Locate the cell with the specified text and output its [X, Y] center coordinate. 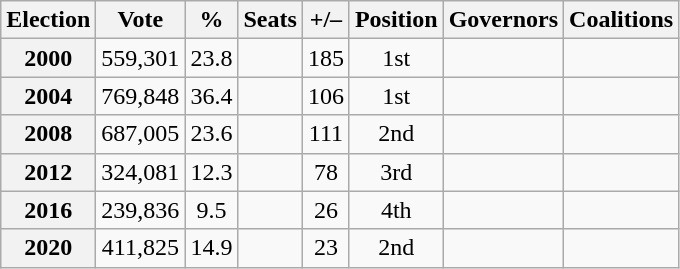
2016 [48, 210]
111 [326, 134]
324,081 [140, 172]
411,825 [140, 248]
Coalitions [622, 20]
23.8 [212, 58]
26 [326, 210]
687,005 [140, 134]
4th [396, 210]
Position [396, 20]
12.3 [212, 172]
23.6 [212, 134]
+/– [326, 20]
185 [326, 58]
Vote [140, 20]
2012 [48, 172]
2004 [48, 96]
Seats [270, 20]
106 [326, 96]
2020 [48, 248]
3rd [396, 172]
23 [326, 248]
Election [48, 20]
2008 [48, 134]
559,301 [140, 58]
239,836 [140, 210]
% [212, 20]
9.5 [212, 210]
2000 [48, 58]
14.9 [212, 248]
78 [326, 172]
Governors [503, 20]
36.4 [212, 96]
769,848 [140, 96]
